Identify which cell holds the provided text, then report its [x, y] central coordinate. 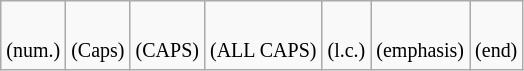
(end) [496, 36]
(num.) [34, 36]
(emphasis) [420, 36]
(ALL CAPS) [263, 36]
(CAPS) [167, 36]
(l.c.) [346, 36]
(Caps) [98, 36]
